Identify which cell holds the provided text, then report its [X, Y] central coordinate. 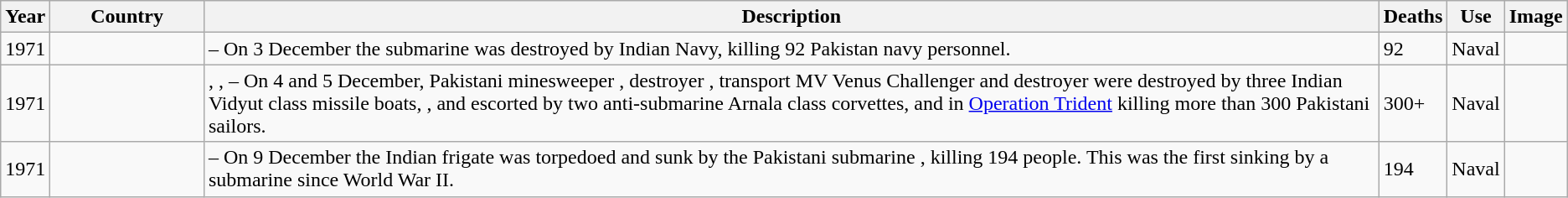
300+ [1413, 103]
92 [1413, 49]
Country [127, 17]
194 [1413, 169]
Deaths [1413, 17]
Image [1536, 17]
Year [25, 17]
Use [1476, 17]
Description [791, 17]
– On 3 December the submarine was destroyed by Indian Navy, killing 92 Pakistan navy personnel. [791, 49]
